Search for the cell housing the specified text and yield its [X, Y] center coordinate. 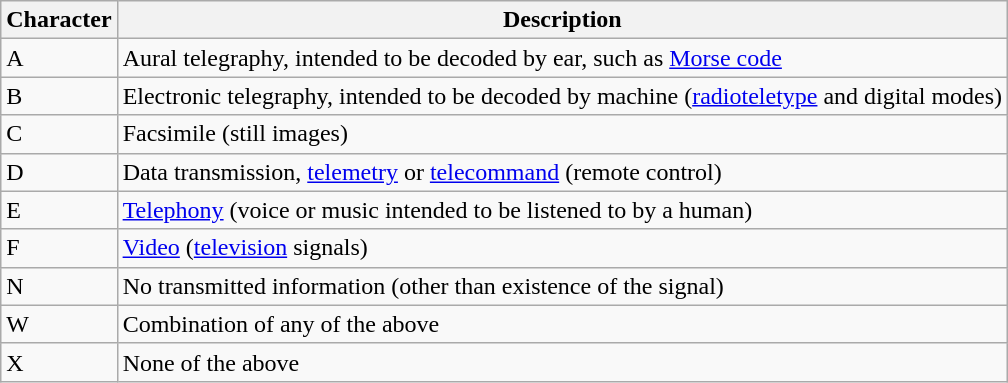
E [59, 210]
Facsimile (still images) [562, 134]
None of the above [562, 362]
C [59, 134]
B [59, 96]
X [59, 362]
Data transmission, telemetry or telecommand (remote control) [562, 172]
No transmitted information (other than existence of the signal) [562, 286]
W [59, 324]
Video (television signals) [562, 248]
Aural telegraphy, intended to be decoded by ear, such as Morse code [562, 58]
Combination of any of the above [562, 324]
N [59, 286]
Character [59, 20]
D [59, 172]
Telephony (voice or music intended to be listened to by a human) [562, 210]
A [59, 58]
Description [562, 20]
F [59, 248]
Electronic telegraphy, intended to be decoded by machine (radioteletype and digital modes) [562, 96]
